Capture the cell that displays the provided text and extract its (x, y) central coordinate. 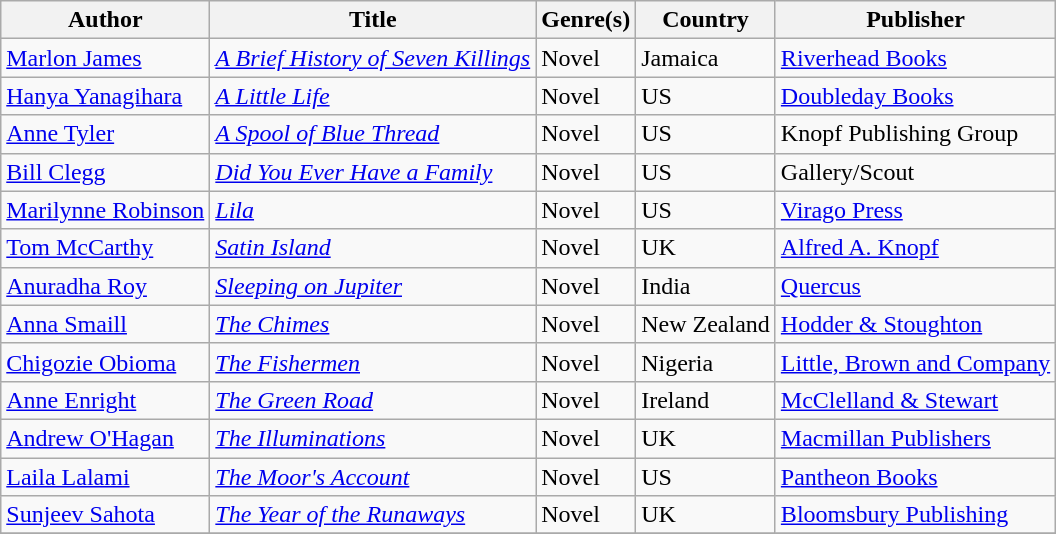
A Brief History of Seven Killings (373, 58)
Anne Tyler (106, 134)
Knopf Publishing Group (915, 134)
Chigozie Obioma (106, 362)
Gallery/Scout (915, 172)
The Fishermen (373, 362)
The Illuminations (373, 438)
Lila (373, 210)
Tom McCarthy (106, 248)
Ireland (706, 400)
Title (373, 20)
Quercus (915, 286)
Bill Clegg (106, 172)
Country (706, 20)
Hanya Yanagihara (106, 96)
Macmillan Publishers (915, 438)
A Little Life (373, 96)
Riverhead Books (915, 58)
Bloomsbury Publishing (915, 515)
A Spool of Blue Thread (373, 134)
Sunjeev Sahota (106, 515)
Sleeping on Jupiter (373, 286)
Author (106, 20)
Jamaica (706, 58)
Virago Press (915, 210)
India (706, 286)
Nigeria (706, 362)
Laila Lalami (106, 477)
Publisher (915, 20)
The Green Road (373, 400)
Pantheon Books (915, 477)
Andrew O'Hagan (106, 438)
Did You Ever Have a Family (373, 172)
Genre(s) (586, 20)
New Zealand (706, 324)
The Chimes (373, 324)
Hodder & Stoughton (915, 324)
McClelland & Stewart (915, 400)
The Moor's Account (373, 477)
Satin Island (373, 248)
Doubleday Books (915, 96)
Anne Enright (106, 400)
Anna Smaill (106, 324)
Anuradha Roy (106, 286)
Little, Brown and Company (915, 362)
Alfred A. Knopf (915, 248)
Marlon James (106, 58)
Marilynne Robinson (106, 210)
The Year of the Runaways (373, 515)
